Pinpoint the cell where the given text exists, returning its (X, Y) midpoint coordinate. 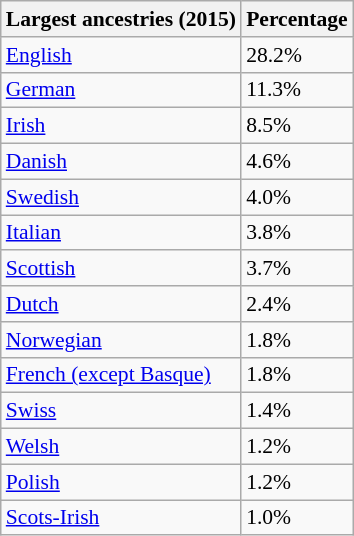
1.0% (297, 518)
Scots-Irish (121, 518)
Danish (121, 162)
Norwegian (121, 340)
Italian (121, 233)
4.0% (297, 197)
4.6% (297, 162)
English (121, 55)
Largest ancestries (2015) (121, 19)
8.5% (297, 126)
3.8% (297, 233)
Polish (121, 482)
French (except Basque) (121, 375)
11.3% (297, 90)
German (121, 90)
Swedish (121, 197)
Percentage (297, 19)
Scottish (121, 269)
1.4% (297, 411)
Swiss (121, 411)
Dutch (121, 304)
2.4% (297, 304)
3.7% (297, 269)
Welsh (121, 447)
28.2% (297, 55)
Irish (121, 126)
